Extract the (x, y) coordinate from the center of the cell holding the provided text.  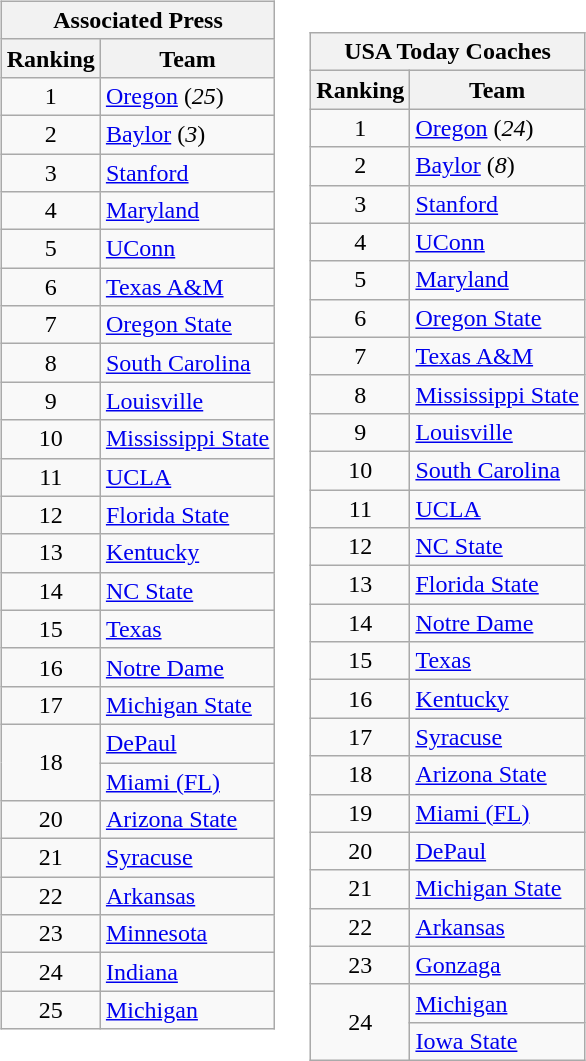
Indiana (187, 972)
Oregon (25) (187, 96)
Baylor (8) (497, 166)
Gonzaga (497, 965)
Minnesota (187, 934)
25 (50, 1010)
Baylor (3) (187, 134)
Associated Press (138, 20)
Oregon (24) (497, 128)
Iowa State (497, 1041)
19 (360, 813)
USA Today Coaches (448, 52)
